Determine the [x, y] coordinate at the center of the cell enclosing the given text.  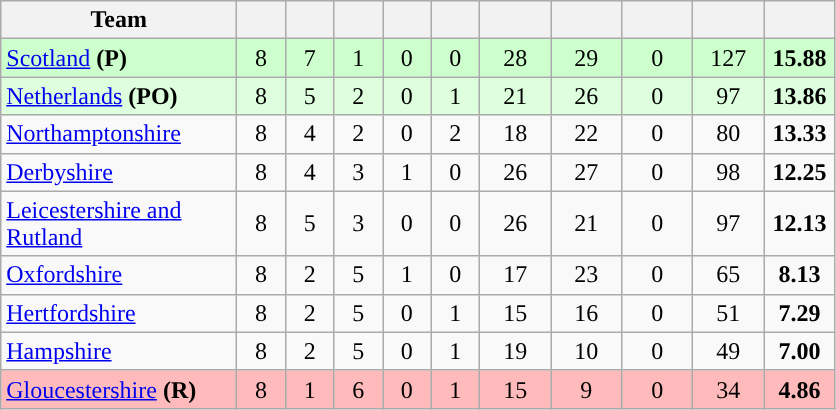
Northamptonshire [119, 134]
17 [516, 275]
19 [516, 351]
Hertfordshire [119, 313]
65 [728, 275]
23 [586, 275]
22 [586, 134]
49 [728, 351]
12.13 [800, 224]
28 [516, 58]
80 [728, 134]
4.86 [800, 389]
Scotland (P) [119, 58]
27 [586, 172]
7 [310, 58]
Team [119, 20]
Derbyshire [119, 172]
15.88 [800, 58]
98 [728, 172]
7.29 [800, 313]
8.13 [800, 275]
Hampshire [119, 351]
34 [728, 389]
9 [586, 389]
29 [586, 58]
6 [358, 389]
13.86 [800, 96]
Leicestershire and Rutland [119, 224]
10 [586, 351]
Gloucestershire (R) [119, 389]
127 [728, 58]
Netherlands (PO) [119, 96]
Oxfordshire [119, 275]
18 [516, 134]
51 [728, 313]
12.25 [800, 172]
16 [586, 313]
7.00 [800, 351]
13.33 [800, 134]
